Pinpoint the cell where the given text exists, returning its [x, y] midpoint coordinate. 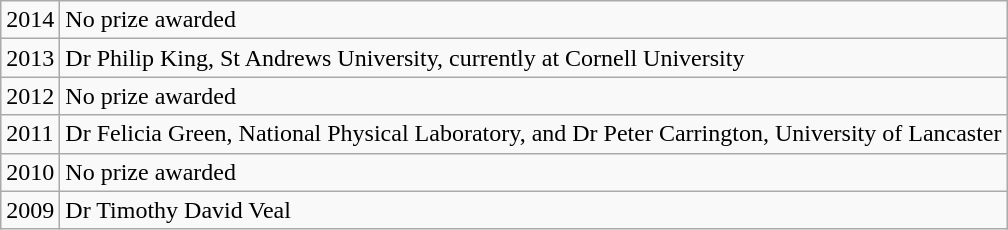
Dr Philip King, St Andrews University, currently at Cornell University [534, 58]
2011 [30, 134]
2014 [30, 20]
Dr Felicia Green, National Physical Laboratory, and Dr Peter Carrington, University of Lancaster [534, 134]
2009 [30, 210]
2010 [30, 172]
Dr Timothy David Veal [534, 210]
2012 [30, 96]
2013 [30, 58]
